Determine the [X, Y] coordinate at the center of the cell enclosing the given text.  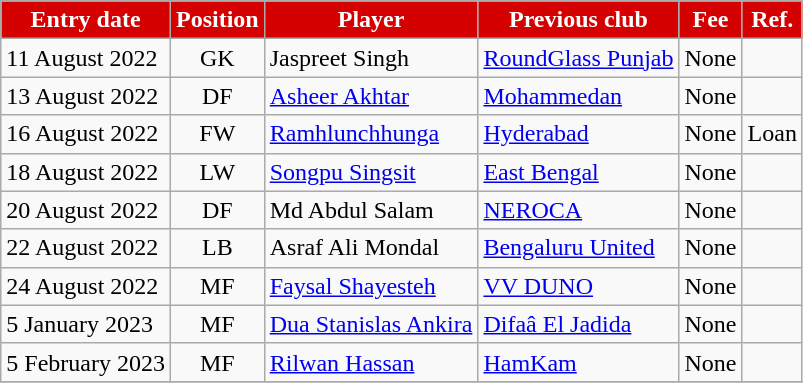
Dua Stanislas Ankira [371, 324]
Fee [710, 20]
Hyderabad [578, 134]
LW [217, 172]
Entry date [86, 20]
Previous club [578, 20]
Bengaluru United [578, 248]
NEROCA [578, 210]
RoundGlass Punjab [578, 58]
13 August 2022 [86, 96]
Jaspreet Singh [371, 58]
5 January 2023 [86, 324]
20 August 2022 [86, 210]
HamKam [578, 362]
Mohammedan [578, 96]
East Bengal [578, 172]
16 August 2022 [86, 134]
Md Abdul Salam [371, 210]
24 August 2022 [86, 286]
Ref. [772, 20]
22 August 2022 [86, 248]
VV DUNO [578, 286]
GK [217, 58]
Difaâ El Jadida [578, 324]
Player [371, 20]
Asraf Ali Mondal [371, 248]
Ramhlunchhunga [371, 134]
LB [217, 248]
5 February 2023 [86, 362]
11 August 2022 [86, 58]
Songpu Singsit [371, 172]
Faysal Shayesteh [371, 286]
Position [217, 20]
18 August 2022 [86, 172]
FW [217, 134]
Rilwan Hassan [371, 362]
Loan [772, 134]
Asheer Akhtar [371, 96]
